Pinpoint the cell where the given text exists, returning its (X, Y) midpoint coordinate. 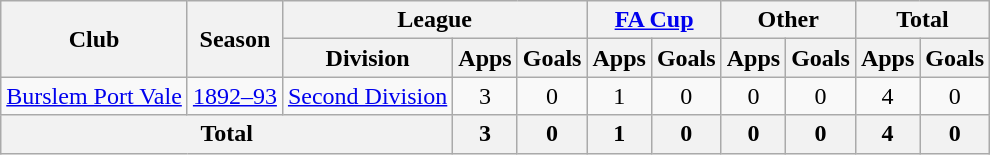
1892–93 (234, 96)
FA Cup (654, 20)
Club (94, 39)
League (434, 20)
Second Division (367, 96)
Division (367, 58)
Burslem Port Vale (94, 96)
Season (234, 39)
Other (788, 20)
